Extract the (X, Y) coordinate from the center of the cell holding the provided text.  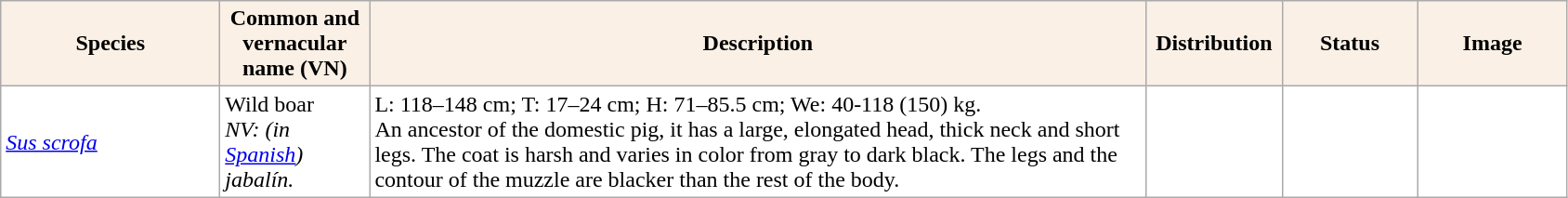
Status (1350, 44)
Description (758, 44)
Distribution (1214, 44)
Common and vernacular name (VN) (295, 44)
Sus scrofa (111, 141)
Wild boarNV: (in Spanish) jabalín. (295, 141)
Image (1492, 44)
Species (111, 44)
